Return the [X, Y] coordinate for the center point of the cell that contains the specified text.  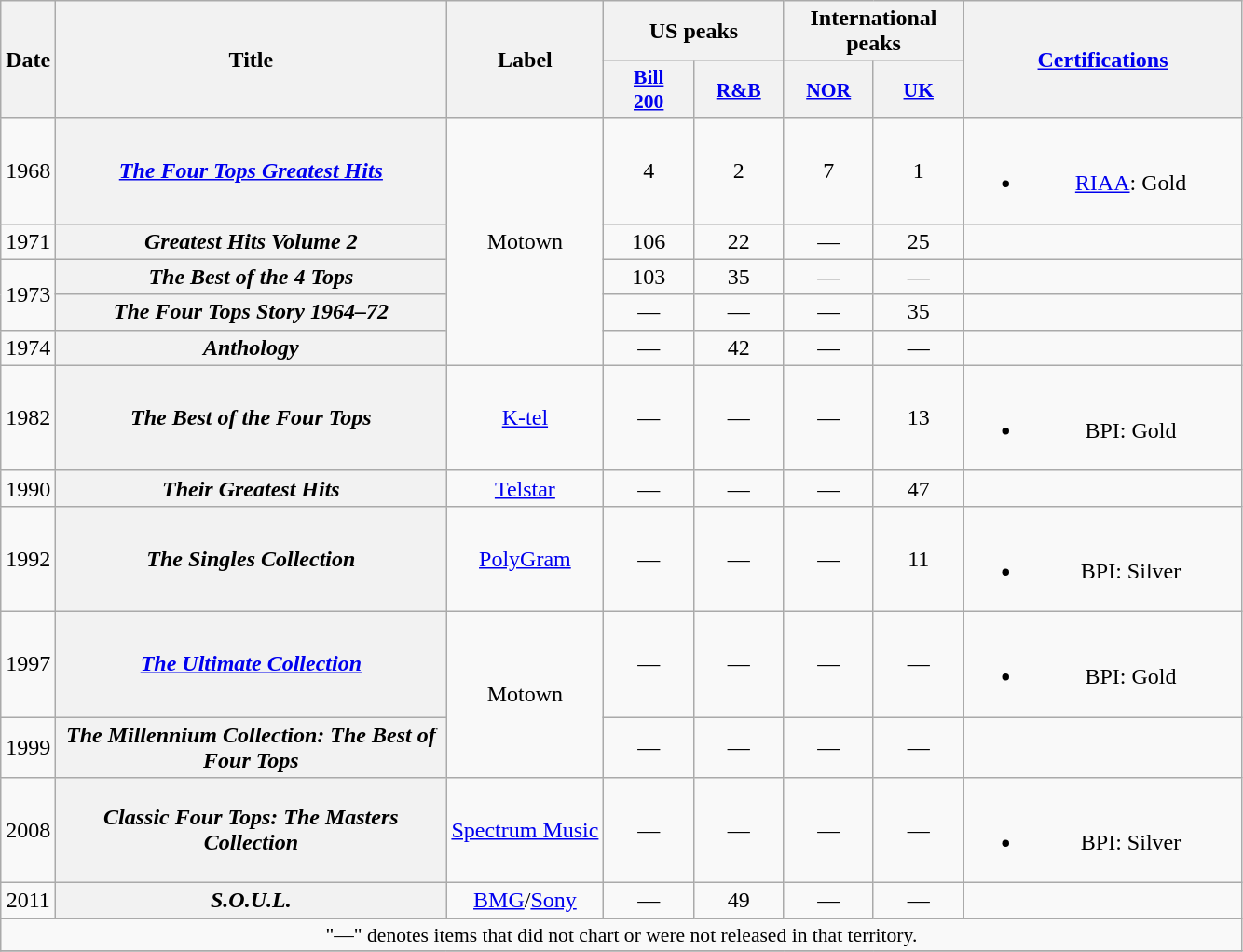
The Four Tops Greatest Hits [252, 171]
22 [738, 241]
47 [919, 488]
103 [649, 277]
2 [738, 171]
Date [28, 60]
2011 [28, 901]
R&B [738, 89]
11 [919, 559]
Telstar [526, 488]
The Singles Collection [252, 559]
International peaks [874, 32]
49 [738, 901]
1990 [28, 488]
13 [919, 417]
1992 [28, 559]
1971 [28, 241]
Bill200 [649, 89]
The Ultimate Collection [252, 663]
1968 [28, 171]
1997 [28, 663]
1973 [28, 294]
1 [919, 171]
25 [919, 241]
PolyGram [526, 559]
7 [829, 171]
Spectrum Music [526, 831]
K-tel [526, 417]
The Millennium Collection: The Best of Four Tops [252, 747]
NOR [829, 89]
1982 [28, 417]
106 [649, 241]
Label [526, 60]
2008 [28, 831]
Anthology [252, 347]
4 [649, 171]
UK [919, 89]
BMG/Sony [526, 901]
1999 [28, 747]
S.O.U.L. [252, 901]
US peaks [693, 32]
1974 [28, 347]
Classic Four Tops: The Masters Collection [252, 831]
Greatest Hits Volume 2 [252, 241]
Their Greatest Hits [252, 488]
RIAA: Gold [1103, 171]
The Best of the Four Tops [252, 417]
The Four Tops Story 1964–72 [252, 312]
42 [738, 347]
"—" denotes items that did not chart or were not released in that territory. [621, 935]
Certifications [1103, 60]
The Best of the 4 Tops [252, 277]
Title [252, 60]
